Output the (X, Y) coordinate of the center of the cell containing the given text.  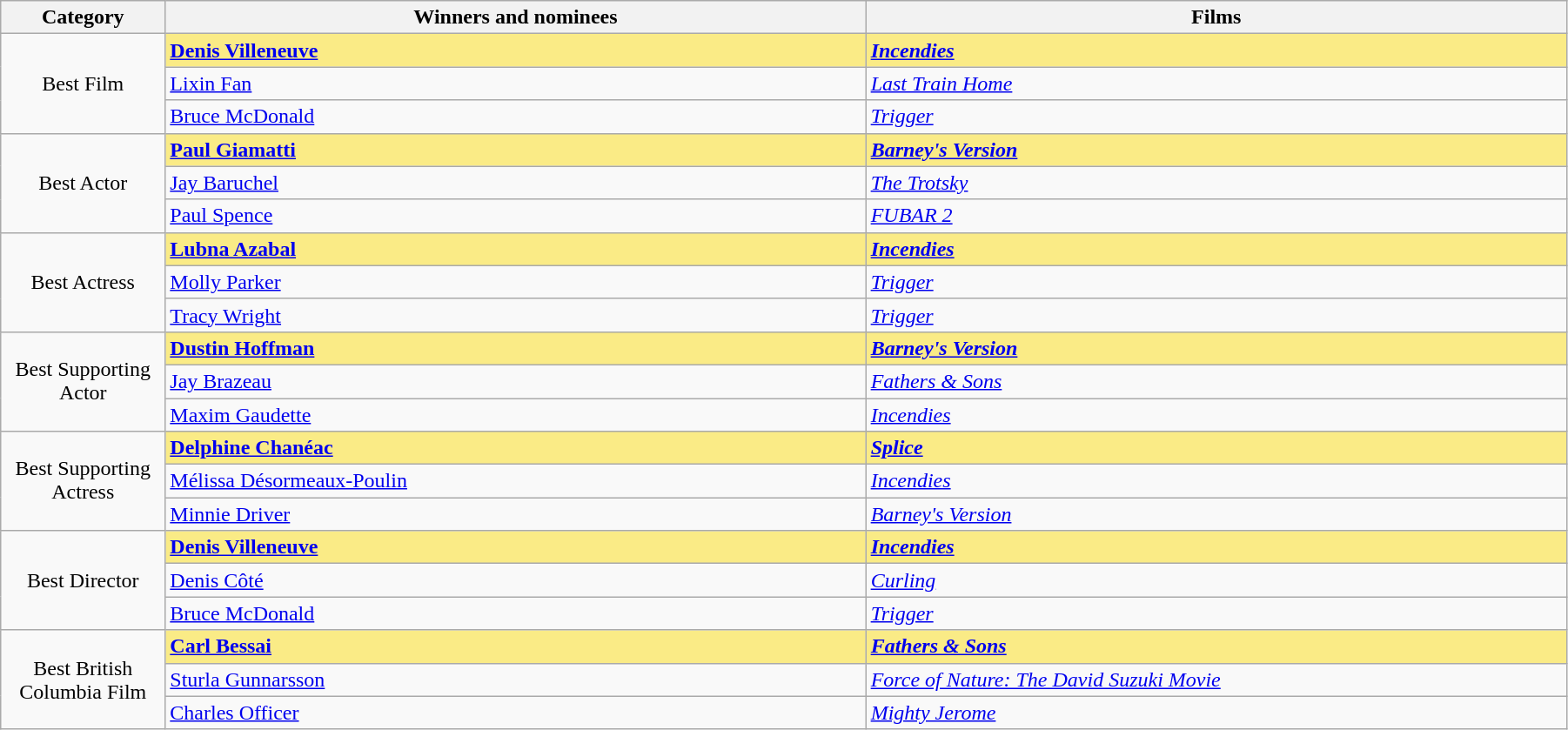
Minnie Driver (515, 514)
Best Director (84, 580)
Force of Nature: The David Suzuki Movie (1216, 680)
Mighty Jerome (1216, 713)
The Trotsky (1216, 183)
Splice (1216, 448)
Tracy Wright (515, 315)
Best British Columbia Film (84, 680)
Paul Spence (515, 216)
Best Supporting Actress (84, 481)
Paul Giamatti (515, 150)
Best Actress (84, 282)
Lubna Azabal (515, 249)
Curling (1216, 580)
FUBAR 2 (1216, 216)
Molly Parker (515, 282)
Best Supporting Actor (84, 381)
Lixin Fan (515, 84)
Sturla Gunnarsson (515, 680)
Dustin Hoffman (515, 348)
Category (84, 17)
Delphine Chanéac (515, 448)
Carl Bessai (515, 646)
Best Actor (84, 183)
Last Train Home (1216, 84)
Mélissa Désormeaux-Poulin (515, 481)
Winners and nominees (515, 17)
Jay Brazeau (515, 381)
Jay Baruchel (515, 183)
Best Film (84, 84)
Denis Côté (515, 580)
Maxim Gaudette (515, 415)
Charles Officer (515, 713)
Films (1216, 17)
